Return the [X, Y] coordinate for the center point of the cell that contains the specified text.  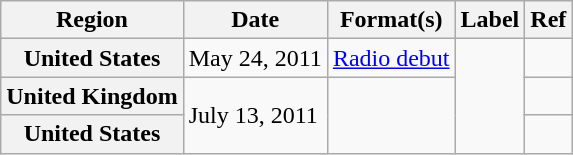
Format(s) [391, 20]
Radio debut [391, 58]
Ref [548, 20]
Region [92, 20]
United Kingdom [92, 96]
July 13, 2011 [255, 115]
May 24, 2011 [255, 58]
Date [255, 20]
Label [490, 20]
